Capture the cell that displays the provided text and extract its (X, Y) central coordinate. 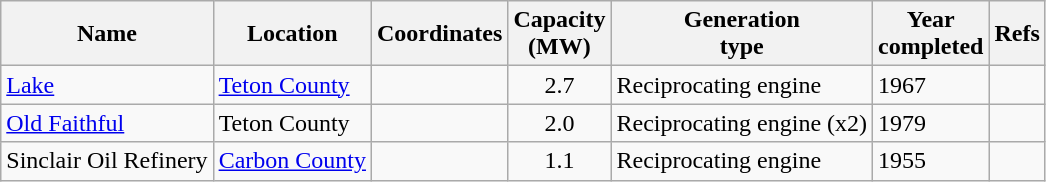
Generationtype (742, 34)
Coordinates (439, 34)
Location (292, 34)
Carbon County (292, 161)
1967 (931, 85)
Yearcompleted (931, 34)
1.1 (560, 161)
1955 (931, 161)
Refs (1017, 34)
2.0 (560, 123)
2.7 (560, 85)
Reciprocating engine (x2) (742, 123)
Capacity(MW) (560, 34)
Old Faithful (107, 123)
1979 (931, 123)
Lake (107, 85)
Sinclair Oil Refinery (107, 161)
Name (107, 34)
